Find where the given text appears and provide that cell's center as [X, Y] coordinate. 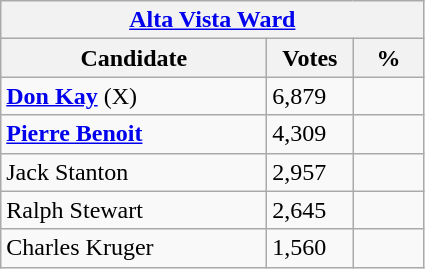
6,879 [310, 96]
Don Kay (X) [134, 96]
Charles Kruger [134, 248]
4,309 [310, 134]
% [388, 58]
Alta Vista Ward [212, 20]
Candidate [134, 58]
1,560 [310, 248]
Pierre Benoit [134, 134]
Ralph Stewart [134, 210]
Jack Stanton [134, 172]
2,645 [310, 210]
2,957 [310, 172]
Votes [310, 58]
